Determine the (X, Y) coordinate at the center of the cell enclosing the given text.  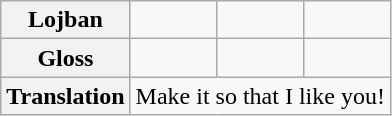
Gloss (66, 58)
Lojban (66, 20)
Translation (66, 96)
Make it so that I like you! (260, 96)
